Provide the (X, Y) coordinate of the cell's center where the given text is located.  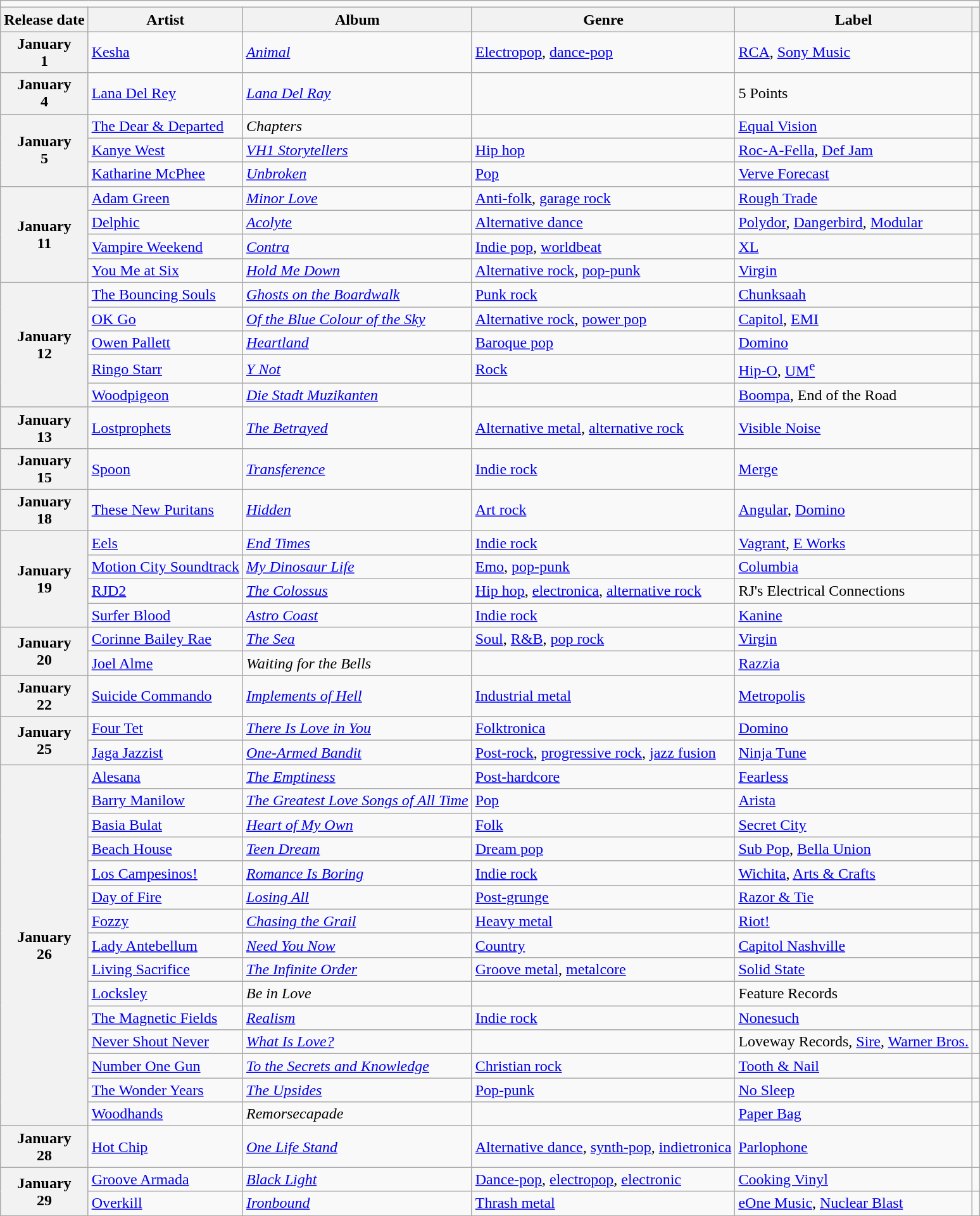
Lana Del Ray (358, 94)
Riot! (853, 921)
January1 (44, 52)
There Is Love in You (358, 729)
Locksley (165, 994)
Rough Trade (853, 198)
One-Armed Bandit (358, 753)
Hold Me Down (358, 270)
Folk (603, 825)
Anti-folk, garage rock (603, 198)
Los Campesinos! (165, 873)
Corinne Bailey Rae (165, 639)
Die Stadt Muzikanten (358, 395)
Post-rock, progressive rock, jazz fusion (603, 753)
Sub Pop, Bella Union (853, 849)
Hip hop (603, 150)
Capitol, EMI (853, 318)
The Upsides (358, 1090)
To the Secrets and Knowledge (358, 1066)
Black Light (358, 1179)
Soul, R&B, pop rock (603, 639)
The Greatest Love Songs of All Time (358, 801)
These New Puritans (165, 510)
Polydor, Dangerbird, Modular (853, 222)
Country (603, 945)
Owen Pallett (165, 343)
Kanye West (165, 150)
Verve Forecast (853, 174)
Secret City (853, 825)
Four Tet (165, 729)
The Sea (358, 639)
Never Shout Never (165, 1042)
Release date (44, 20)
January12 (44, 344)
Ghosts on the Boardwalk (358, 294)
Alternative dance (603, 222)
Woodhands (165, 1114)
Lostprophets (165, 428)
eOne Music, Nuclear Blast (853, 1203)
Animal (358, 52)
Of the Blue Colour of the Sky (358, 318)
VH1 Storytellers (358, 150)
Label (853, 20)
Alternative dance, synth-pop, indietronica (603, 1147)
January20 (44, 651)
Fozzy (165, 921)
Cooking Vinyl (853, 1179)
Groove Armada (165, 1179)
January5 (44, 150)
Equal Vision (853, 126)
Alternative rock, power pop (603, 318)
Nonesuch (853, 1018)
Minor Love (358, 198)
Spoon (165, 468)
Metropolis (853, 696)
Wichita, Arts & Crafts (853, 873)
Eels (165, 542)
One Life Stand (358, 1147)
Dream pop (603, 849)
Lana Del Rey (165, 94)
Fearless (853, 777)
Heavy metal (603, 921)
January4 (44, 94)
Vagrant, E Works (853, 542)
Hip hop, electronica, alternative rock (603, 591)
Surfer Blood (165, 615)
Columbia (853, 567)
Lady Antebellum (165, 945)
Vampire Weekend (165, 246)
Unbroken (358, 174)
RCA, Sony Music (853, 52)
The Emptiness (358, 777)
Rock (603, 370)
Feature Records (853, 994)
Kanine (853, 615)
Parlophone (853, 1147)
Electropop, dance-pop (603, 52)
The Betrayed (358, 428)
Visible Noise (853, 428)
Y Not (358, 370)
No Sleep (853, 1090)
Punk rock (603, 294)
January15 (44, 468)
Barry Manilow (165, 801)
Need You Now (358, 945)
Joel Alme (165, 663)
Delphic (165, 222)
The Dear & Departed (165, 126)
Chunksaah (853, 294)
The Magnetic Fields (165, 1018)
Waiting for the Bells (358, 663)
January18 (44, 510)
Arista (853, 801)
The Infinite Order (358, 969)
Romance Is Boring (358, 873)
Genre (603, 20)
What Is Love? (358, 1042)
Katharine McPhee (165, 174)
Astro Coast (358, 615)
January11 (44, 234)
January28 (44, 1147)
Boompa, End of the Road (853, 395)
Capitol Nashville (853, 945)
Losing All (358, 897)
Angular, Domino (853, 510)
Razor & Tie (853, 897)
Transference (358, 468)
Kesha (165, 52)
Beach House (165, 849)
Hot Chip (165, 1147)
Ninja Tune (853, 753)
Teen Dream (358, 849)
Chasing the Grail (358, 921)
Realism (358, 1018)
January19 (44, 579)
Implements of Hell (358, 696)
Loveway Records, Sire, Warner Bros. (853, 1042)
Groove metal, metalcore (603, 969)
Motion City Soundtrack (165, 567)
Emo, pop-punk (603, 567)
Jaga Jazzist (165, 753)
Be in Love (358, 994)
My Dinosaur Life (358, 567)
RJ's Electrical Connections (853, 591)
Solid State (853, 969)
Number One Gun (165, 1066)
Woodpigeon (165, 395)
Adam Green (165, 198)
5 Points (853, 94)
Tooth & Nail (853, 1066)
Day of Fire (165, 897)
Overkill (165, 1203)
Ringo Starr (165, 370)
Dance-pop, electropop, electronic (603, 1179)
Merge (853, 468)
Alesana (165, 777)
Alternative rock, pop-punk (603, 270)
Living Sacrifice (165, 969)
January22 (44, 696)
End Times (358, 542)
Indie pop, worldbeat (603, 246)
The Bouncing Souls (165, 294)
You Me at Six (165, 270)
Post-grunge (603, 897)
Chapters (358, 126)
January26 (44, 946)
Christian rock (603, 1066)
Alternative metal, alternative rock (603, 428)
Hidden (358, 510)
Post-hardcore (603, 777)
The Colossus (358, 591)
Artist (165, 20)
Art rock (603, 510)
XL (853, 246)
Razzia (853, 663)
Album (358, 20)
The Wonder Years (165, 1090)
Ironbound (358, 1203)
Hip-O, UMe (853, 370)
Pop-punk (603, 1090)
Acolyte (358, 222)
Remorsecapade (358, 1114)
Industrial metal (603, 696)
Paper Bag (853, 1114)
Thrash metal (603, 1203)
Heart of My Own (358, 825)
January13 (44, 428)
Baroque pop (603, 343)
Contra (358, 246)
January29 (44, 1191)
RJD2 (165, 591)
Roc-A-Fella, Def Jam (853, 150)
Heartland (358, 343)
Suicide Commando (165, 696)
OK Go (165, 318)
January25 (44, 741)
Basia Bulat (165, 825)
Folktronica (603, 729)
